Detect which cell encompasses the target text, then output its (x, y) center coordinate. 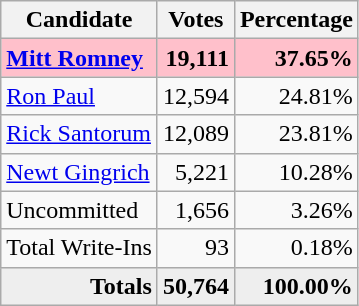
12,089 (196, 134)
Uncommitted (80, 210)
1,656 (196, 210)
93 (196, 248)
10.28% (296, 172)
Mitt Romney (80, 58)
Percentage (296, 20)
Ron Paul (80, 96)
Rick Santorum (80, 134)
50,764 (196, 286)
100.00% (296, 286)
19,111 (196, 58)
23.81% (296, 134)
Totals (80, 286)
Candidate (80, 20)
5,221 (196, 172)
37.65% (296, 58)
3.26% (296, 210)
24.81% (296, 96)
12,594 (196, 96)
Votes (196, 20)
Total Write-Ins (80, 248)
Newt Gingrich (80, 172)
0.18% (296, 248)
